Provide the (X, Y) coordinate of the cell's center where the given text is located.  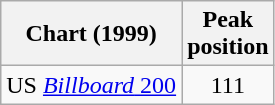
111 (228, 85)
Peak position (228, 34)
Chart (1999) (92, 34)
US Billboard 200 (92, 85)
